Identify which cell holds the provided text, then report its (X, Y) central coordinate. 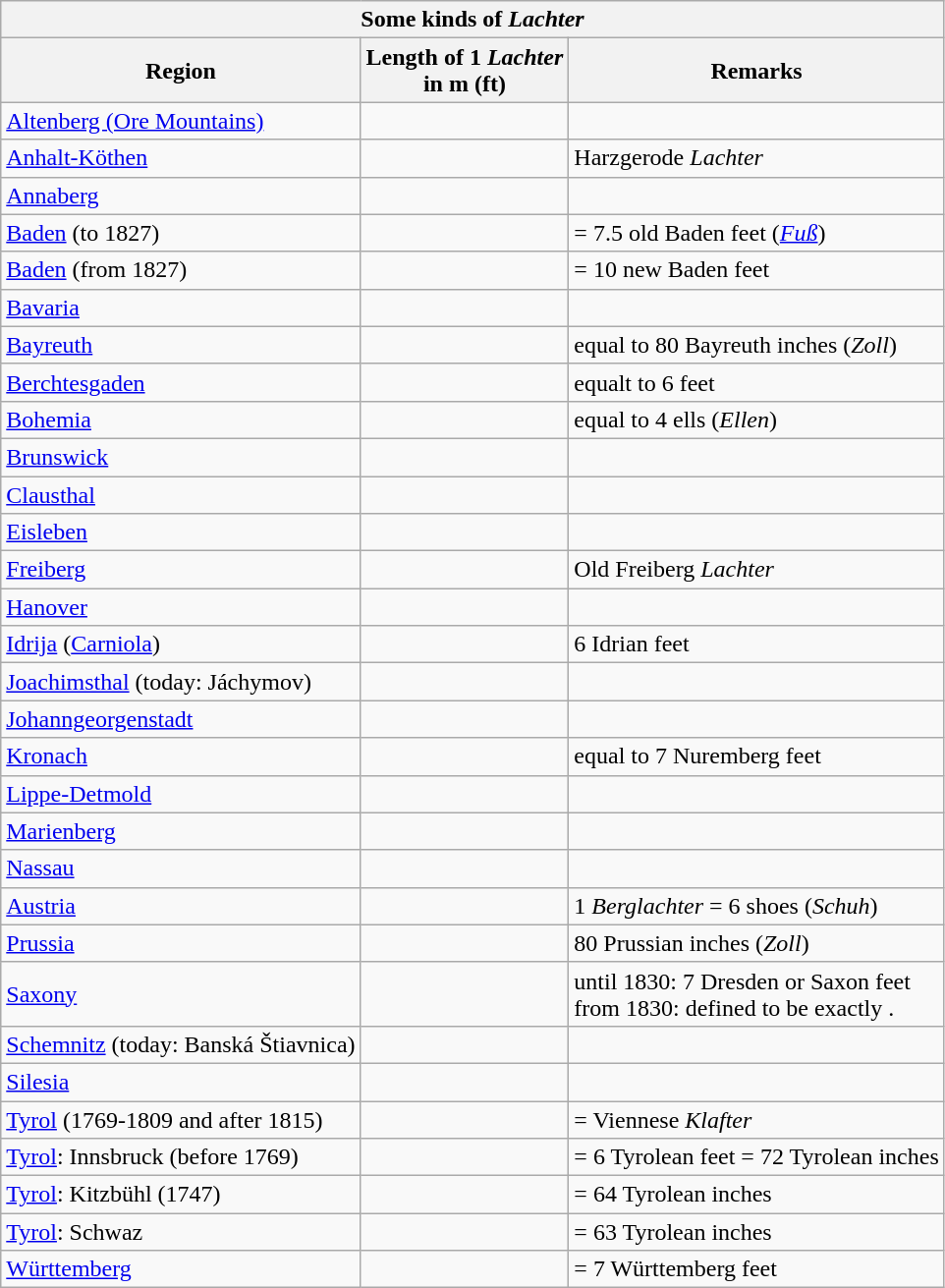
= 63 Tyrolean inches (756, 1232)
Lippe-Detmold (181, 794)
Bavaria (181, 308)
Some kinds of Lachter (473, 20)
Tyrol: Kitzbühl (1747) (181, 1195)
Clausthal (181, 494)
Berchtesgaden (181, 382)
Idrija (Carniola) (181, 644)
Baden (to 1827) (181, 233)
Silesia (181, 1082)
Brunswick (181, 457)
Marienberg (181, 831)
= 6 Tyrolean feet = 72 Tyrolean inches (756, 1157)
Bohemia (181, 420)
Tyrol: Schwaz (181, 1232)
Saxony (181, 994)
Region (181, 71)
Tyrol: Innsbruck (before 1769) (181, 1157)
Nassau (181, 868)
equal to 80 Bayreuth inches (Zoll) (756, 345)
80 Prussian inches (Zoll) (756, 943)
= 7.5 old Baden feet (Fuß) (756, 233)
equal to 7 Nuremberg feet (756, 756)
equal to 4 ells (Ellen) (756, 420)
Annaberg (181, 196)
Prussia (181, 943)
Eisleben (181, 532)
6 Idrian feet (756, 644)
= 7 Württemberg feet (756, 1269)
Bayreuth (181, 345)
Harzgerode Lachter (756, 158)
equalt to 6 feet (756, 382)
Length of 1 Lachter in m (ft) (465, 71)
Hanover (181, 607)
Old Freiberg Lachter (756, 570)
1 Berglachter = 6 shoes (Schuh) (756, 906)
Württemberg (181, 1269)
until 1830: 7 Dresden or Saxon feetfrom 1830: defined to be exactly . (756, 994)
Kronach (181, 756)
Baden (from 1827) (181, 270)
= 10 new Baden feet (756, 270)
Tyrol (1769-1809 and after 1815) (181, 1119)
Joachimsthal (today: Jáchymov) (181, 682)
Johanngeorgenstadt (181, 719)
Austria (181, 906)
= Viennese Klafter (756, 1119)
Schemnitz (today: Banská Štiavnica) (181, 1044)
Anhalt-Köthen (181, 158)
= 64 Tyrolean inches (756, 1195)
Remarks (756, 71)
Altenberg (Ore Mountains) (181, 121)
Freiberg (181, 570)
